Scan for the cell matching the given text and deliver its (x, y) coordinate at center. 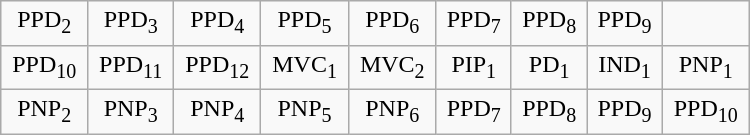
PPD11 (131, 67)
PNP6 (392, 111)
PNP4 (218, 111)
IND1 (624, 67)
PNP2 (44, 111)
PPD6 (392, 23)
PNP5 (305, 111)
PNP1 (706, 67)
PPD12 (218, 67)
MVC2 (392, 67)
PPD5 (305, 23)
PNP3 (131, 111)
PIP1 (474, 67)
PD1 (548, 67)
PPD3 (131, 23)
PPD2 (44, 23)
PPD4 (218, 23)
MVC1 (305, 67)
